Locate the cell with the specified text and output its (x, y) center coordinate. 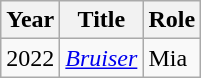
Year (30, 20)
Role (172, 20)
Title (102, 20)
2022 (30, 58)
Mia (172, 58)
Bruiser (102, 58)
